Output the [X, Y] coordinate of the center of the cell containing the given text.  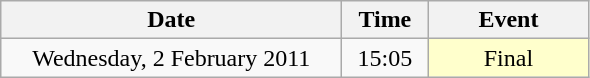
Date [172, 20]
Event [508, 20]
Time [385, 20]
Final [508, 58]
Wednesday, 2 February 2011 [172, 58]
15:05 [385, 58]
